Determine the [x, y] coordinate at the center of the cell enclosing the given text.  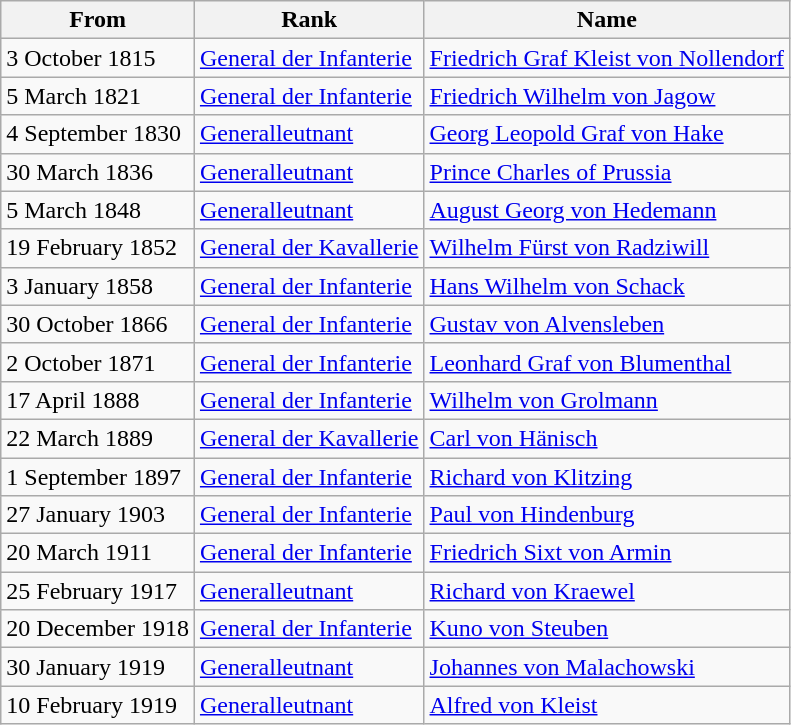
30 October 1866 [98, 324]
Name [607, 20]
25 February 1917 [98, 591]
Leonhard Graf von Blumenthal [607, 362]
From [98, 20]
27 January 1903 [98, 515]
Paul von Hindenburg [607, 515]
30 January 1919 [98, 667]
Alfred von Kleist [607, 705]
1 September 1897 [98, 477]
22 March 1889 [98, 438]
Friedrich Graf Kleist von Nollendorf [607, 58]
Friedrich Wilhelm von Jagow [607, 96]
Prince Charles of Prussia [607, 172]
Rank [309, 20]
5 March 1821 [98, 96]
2 October 1871 [98, 362]
4 September 1830 [98, 134]
Friedrich Sixt von Armin [607, 553]
5 March 1848 [98, 210]
19 February 1852 [98, 248]
20 March 1911 [98, 553]
Johannes von Malachowski [607, 667]
30 March 1836 [98, 172]
Wilhelm Fürst von Radziwill [607, 248]
Georg Leopold Graf von Hake [607, 134]
Carl von Hänisch [607, 438]
August Georg von Hedemann [607, 210]
Gustav von Alvensleben [607, 324]
Richard von Klitzing [607, 477]
17 April 1888 [98, 400]
Hans Wilhelm von Schack [607, 286]
Richard von Kraewel [607, 591]
Kuno von Steuben [607, 629]
10 February 1919 [98, 705]
Wilhelm von Grolmann [607, 400]
3 January 1858 [98, 286]
20 December 1918 [98, 629]
3 October 1815 [98, 58]
